Capture the cell that displays the provided text and extract its (X, Y) central coordinate. 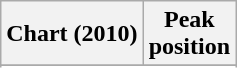
Chart (2010) (72, 34)
Peakposition (189, 34)
